For the text-containing cell, return its midpoint in (X, Y) coordinate format. 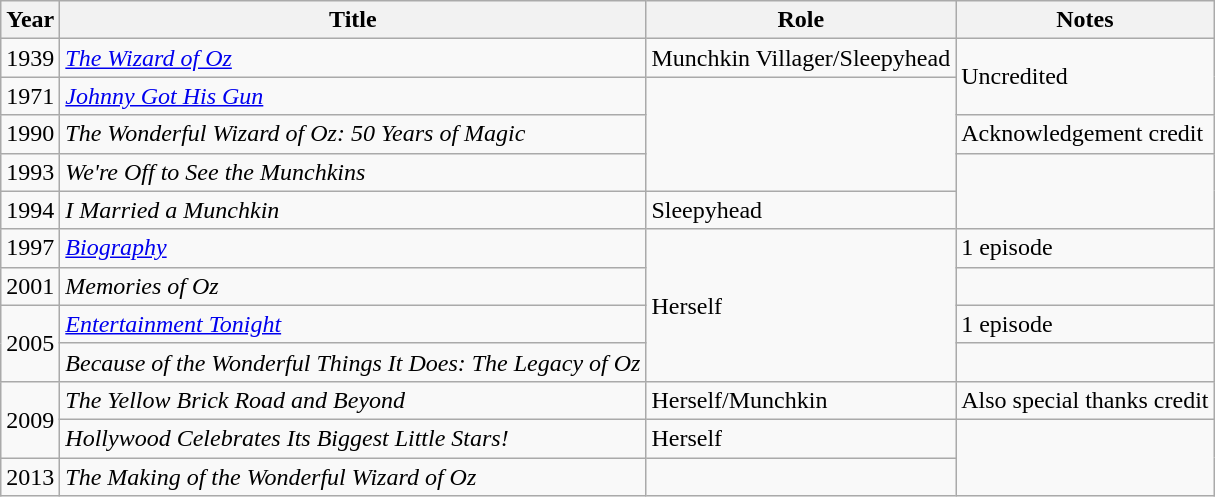
1993 (30, 172)
Johnny Got His Gun (353, 96)
1990 (30, 134)
2013 (30, 477)
I Married a Munchkin (353, 210)
The Wonderful Wizard of Oz: 50 Years of Magic (353, 134)
2005 (30, 343)
2001 (30, 286)
1994 (30, 210)
1939 (30, 58)
The Making of the Wonderful Wizard of Oz (353, 477)
We're Off to See the Munchkins (353, 172)
Memories of Oz (353, 286)
1997 (30, 248)
The Yellow Brick Road and Beyond (353, 400)
1971 (30, 96)
Sleepyhead (801, 210)
2009 (30, 419)
Year (30, 20)
Because of the Wonderful Things It Does: The Legacy of Oz (353, 362)
Hollywood Celebrates Its Biggest Little Stars! (353, 438)
Acknowledgement credit (1085, 134)
Also special thanks credit (1085, 400)
Entertainment Tonight (353, 324)
Notes (1085, 20)
Biography (353, 248)
Uncredited (1085, 77)
The Wizard of Oz (353, 58)
Herself/Munchkin (801, 400)
Munchkin Villager/Sleepyhead (801, 58)
Title (353, 20)
Role (801, 20)
